Determine the (X, Y) coordinate at the center of the cell enclosing the given text.  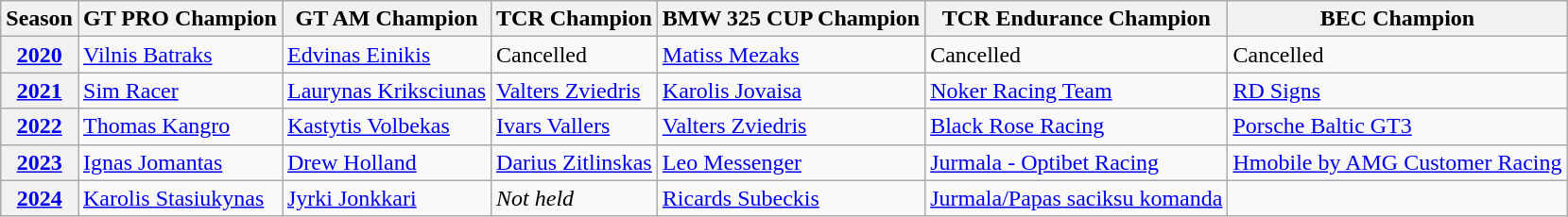
Ignas Jomantas (180, 162)
Ivars Vallers (575, 126)
Edvinas Einikis (386, 55)
Jurmala/Papas saciksu komanda (1077, 198)
Ricards Subeckis (790, 198)
Laurynas Kriksciunas (386, 91)
Matiss Mezaks (790, 55)
Vilnis Batraks (180, 55)
Kastytis Volbekas (386, 126)
2023 (40, 162)
Karolis Jovaisa (790, 91)
Not held (575, 198)
RD Signs (1397, 91)
Noker Racing Team (1077, 91)
Drew Holland (386, 162)
2021 (40, 91)
Thomas Kangro (180, 126)
Porsche Baltic GT3 (1397, 126)
BMW 325 CUP Champion (790, 19)
Darius Zitlinskas (575, 162)
TCR Endurance Champion (1077, 19)
GT PRO Champion (180, 19)
Leo Messenger (790, 162)
2020 (40, 55)
Black Rose Racing (1077, 126)
Hmobile by AMG Customer Racing (1397, 162)
Season (40, 19)
TCR Champion (575, 19)
Sim Racer (180, 91)
Karolis Stasiukynas (180, 198)
Jurmala - Optibet Racing (1077, 162)
Jyrki Jonkkari (386, 198)
2022 (40, 126)
GT AM Champion (386, 19)
2024 (40, 198)
BEC Champion (1397, 19)
